Identify which cell holds the provided text, then report its [X, Y] central coordinate. 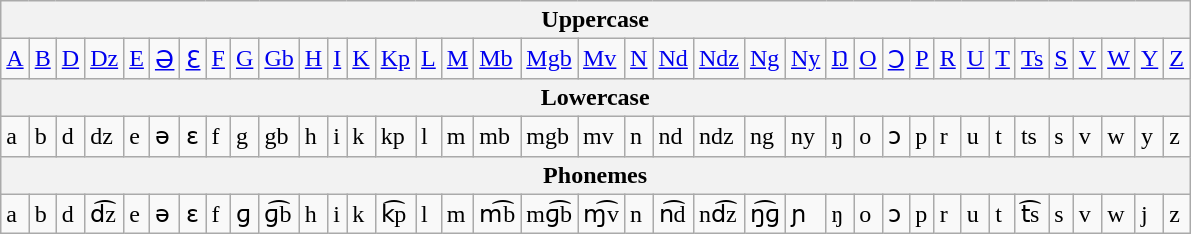
Mgb [550, 59]
Uppercase [596, 20]
Gb [279, 59]
nd͡z [718, 214]
mv [602, 136]
ɲ [805, 214]
M [457, 59]
kp [395, 136]
L [429, 59]
N [639, 59]
Ə [164, 59]
T [1003, 59]
Ts [1032, 59]
Phonemes [596, 175]
Z [1177, 59]
W [1119, 59]
S [1061, 59]
ɱ͡v [602, 214]
ɡ͡b [279, 214]
A [15, 59]
ny [805, 136]
j [1149, 214]
P [922, 59]
Dz [104, 59]
Nd [673, 59]
F [218, 59]
U [975, 59]
Mb [498, 59]
ɡ [244, 214]
k͡p [395, 214]
Mv [602, 59]
Lowercase [596, 97]
E [137, 59]
Ng [764, 59]
ts [1032, 136]
dz [104, 136]
mɡ͡b [550, 214]
Ndz [718, 59]
ng [764, 136]
B [42, 59]
g [244, 136]
m͡b [498, 214]
Y [1149, 59]
d͡z [104, 214]
I [338, 59]
O [868, 59]
Ny [805, 59]
Ɔ [896, 59]
ndz [718, 136]
K [361, 59]
mgb [550, 136]
t͡s [1032, 214]
R [948, 59]
V [1087, 59]
nd [673, 136]
n͡d [673, 214]
G [244, 59]
D [70, 59]
y [1149, 136]
ŋ͡ɡ [764, 214]
mb [498, 136]
gb [279, 136]
Kp [395, 59]
H [313, 59]
Ɛ [193, 59]
Ŋ [840, 59]
